Determine the (X, Y) coordinate at the center of the cell enclosing the given text.  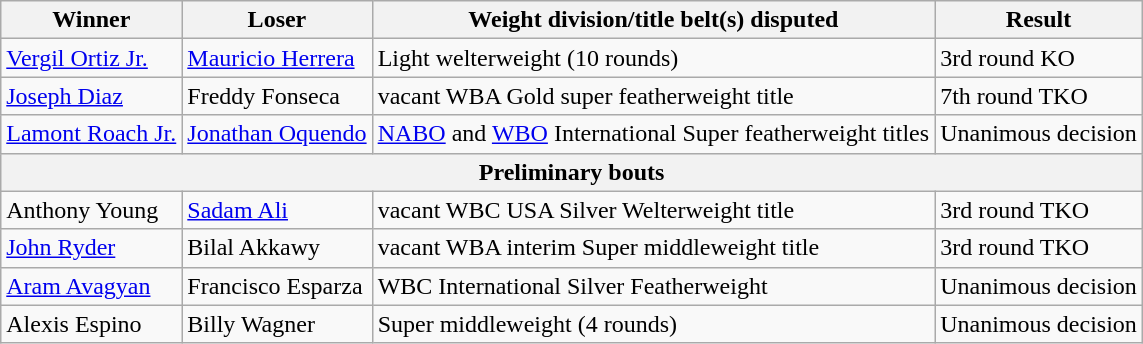
Super middleweight (4 rounds) (653, 324)
7th round TKO (1039, 96)
vacant WBA interim Super middleweight title (653, 248)
Preliminary bouts (572, 172)
Anthony Young (92, 210)
Bilal Akkawy (277, 248)
Result (1039, 20)
Winner (92, 20)
vacant WBC USA Silver Welterweight title (653, 210)
NABO and WBO International Super featherweight titles (653, 134)
Loser (277, 20)
Lamont Roach Jr. (92, 134)
WBC International Silver Featherweight (653, 286)
vacant WBA Gold super featherweight title (653, 96)
3rd round KO (1039, 58)
Billy Wagner (277, 324)
Vergil Ortiz Jr. (92, 58)
Aram Avagyan (92, 286)
John Ryder (92, 248)
Weight division/title belt(s) disputed (653, 20)
Light welterweight (10 rounds) (653, 58)
Francisco Esparza (277, 286)
Mauricio Herrera (277, 58)
Jonathan Oquendo (277, 134)
Joseph Diaz (92, 96)
Alexis Espino (92, 324)
Sadam Ali (277, 210)
Freddy Fonseca (277, 96)
